Search for the cell housing the specified text and yield its [x, y] center coordinate. 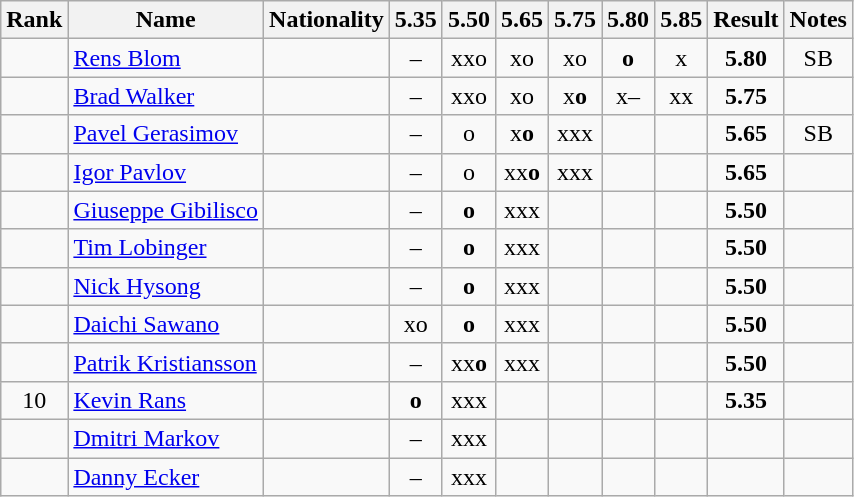
Tim Lobinger [166, 248]
Nick Hysong [166, 286]
Notes [818, 20]
10 [34, 400]
xx [682, 96]
x– [628, 96]
Nationality [327, 20]
Igor Pavlov [166, 172]
Pavel Gerasimov [166, 134]
Result [746, 20]
5.85 [682, 20]
Brad Walker [166, 96]
Giuseppe Gibilisco [166, 210]
Rens Blom [166, 58]
Daichi Sawano [166, 324]
Name [166, 20]
Kevin Rans [166, 400]
Rank [34, 20]
Patrik Kristiansson [166, 362]
Danny Ecker [166, 477]
x [682, 58]
Dmitri Markov [166, 438]
